Pinpoint the cell where the given text exists, returning its (X, Y) midpoint coordinate. 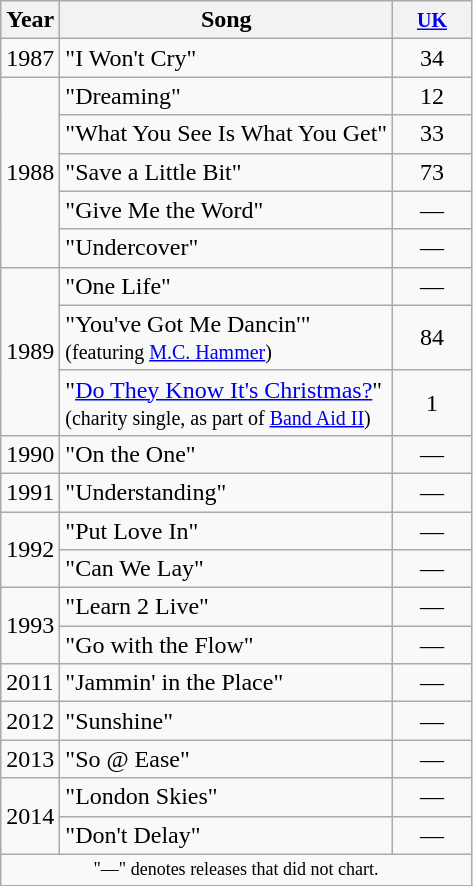
"Don't Delay" (226, 835)
34 (432, 58)
"Learn 2 Live" (226, 607)
84 (432, 338)
UK (432, 20)
"Dreaming" (226, 96)
"Save a Little Bit" (226, 172)
Song (226, 20)
"You've Got Me Dancin'" (featuring M.C. Hammer) (226, 338)
1993 (30, 626)
33 (432, 134)
1988 (30, 172)
1991 (30, 492)
2012 (30, 721)
1 (432, 402)
"Give Me the Word" (226, 210)
"Understanding" (226, 492)
"Can We Lay" (226, 569)
"Do They Know It's Christmas?" (charity single, as part of Band Aid II) (226, 402)
2013 (30, 759)
"I Won't Cry" (226, 58)
1987 (30, 58)
1989 (30, 351)
"What You See Is What You Get" (226, 134)
"Jammin' in the Place" (226, 683)
"Put Love In" (226, 531)
"Go with the Flow" (226, 645)
"On the One" (226, 454)
"One Life" (226, 286)
"Sunshine" (226, 721)
1992 (30, 550)
"London Skies" (226, 797)
"So @ Ease" (226, 759)
73 (432, 172)
"Undercover" (226, 248)
"—" denotes releases that did not chart. (236, 870)
2011 (30, 683)
12 (432, 96)
Year (30, 20)
2014 (30, 816)
1990 (30, 454)
